Detect which cell encompasses the target text, then output its [x, y] center coordinate. 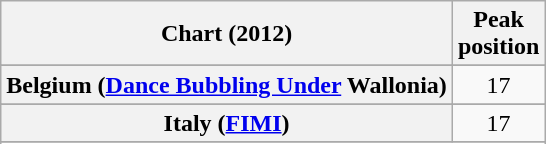
Italy (FIMI) [227, 123]
Peakposition [498, 34]
Belgium (Dance Bubbling Under Wallonia) [227, 85]
Chart (2012) [227, 34]
